Detect which cell encompasses the target text, then output its [X, Y] center coordinate. 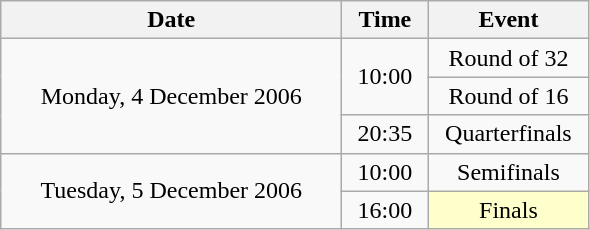
Time [385, 20]
Round of 16 [508, 96]
Quarterfinals [508, 134]
Semifinals [508, 172]
Tuesday, 5 December 2006 [172, 191]
Event [508, 20]
Finals [508, 210]
Monday, 4 December 2006 [172, 96]
16:00 [385, 210]
20:35 [385, 134]
Date [172, 20]
Round of 32 [508, 58]
